Find where the given text appears and provide that cell's center as [x, y] coordinate. 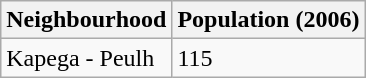
Kapega - Peulh [86, 58]
Neighbourhood [86, 20]
Population (2006) [268, 20]
115 [268, 58]
